Pinpoint the cell where the given text exists, returning its [x, y] midpoint coordinate. 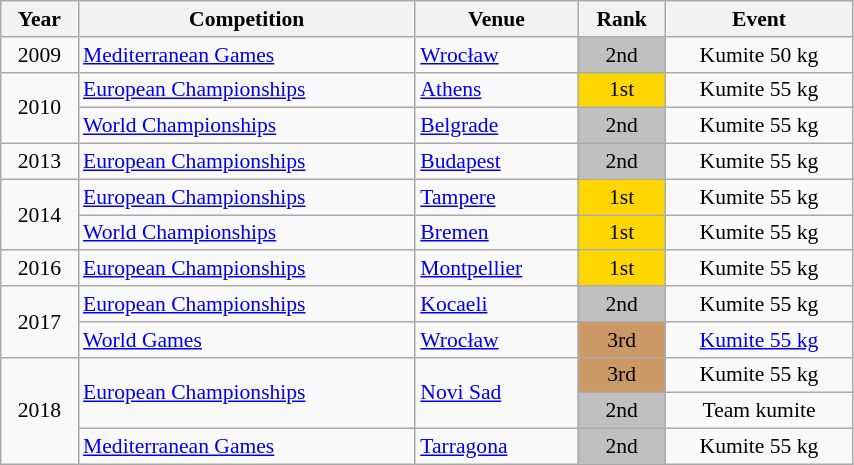
World Games [246, 340]
Venue [496, 19]
Year [40, 19]
2014 [40, 214]
Athens [496, 90]
2017 [40, 322]
Tarragona [496, 447]
Team kumite [760, 411]
Tampere [496, 197]
Novi Sad [496, 392]
2010 [40, 108]
Montpellier [496, 269]
Kumite 50 kg [760, 55]
Event [760, 19]
Kocaeli [496, 304]
2013 [40, 162]
Competition [246, 19]
Bremen [496, 233]
Budapest [496, 162]
Rank [622, 19]
2016 [40, 269]
Belgrade [496, 126]
2009 [40, 55]
2018 [40, 410]
